Return the (X, Y) coordinate for the center point of the cell that contains the specified text.  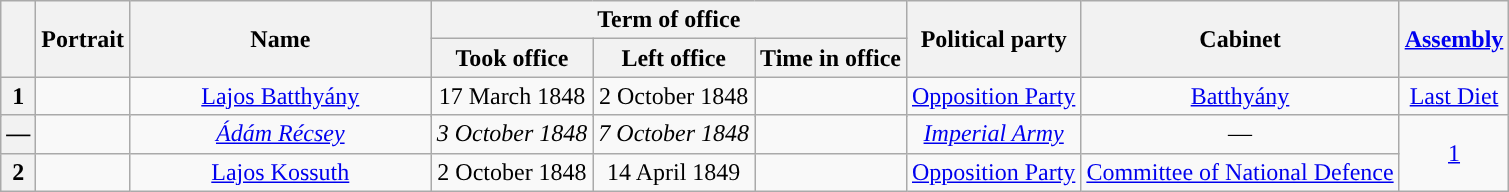
Assembly (1454, 39)
Committee of National Defence (1240, 172)
Ádám Récsey (280, 134)
Lajos Batthyány (280, 96)
7 October 1848 (674, 134)
Lajos Kossuth (280, 172)
Portrait (83, 39)
Imperial Army (993, 134)
17 March 1848 (512, 96)
2 (18, 172)
Left office (674, 58)
3 October 1848 (512, 134)
Time in office (831, 58)
Term of office (668, 20)
Last Diet (1454, 96)
Political party (993, 39)
Batthyány (1240, 96)
14 April 1849 (674, 172)
Took office (512, 58)
Cabinet (1240, 39)
Name (280, 39)
